Search for the cell housing the specified text and yield its (x, y) center coordinate. 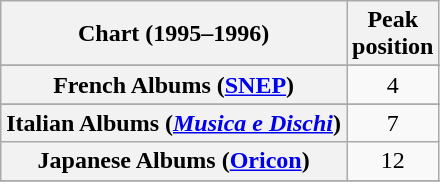
Chart (1995–1996) (174, 34)
Italian Albums (Musica e Dischi) (174, 123)
Japanese Albums (Oricon) (174, 161)
4 (393, 85)
French Albums (SNEP) (174, 85)
12 (393, 161)
Peakposition (393, 34)
7 (393, 123)
